Return (x, y) of the center of cell containing provided text 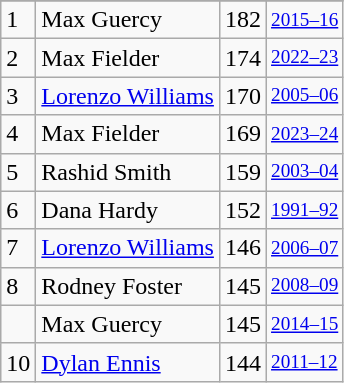
Dylan Ennis (128, 362)
2008–09 (304, 286)
2005–06 (304, 96)
144 (242, 362)
2022–23 (304, 58)
169 (242, 134)
170 (242, 96)
8 (18, 286)
Rashid Smith (128, 172)
2023–24 (304, 134)
2014–15 (304, 324)
Rodney Foster (128, 286)
2003–04 (304, 172)
1 (18, 20)
174 (242, 58)
2011–12 (304, 362)
2 (18, 58)
182 (242, 20)
6 (18, 210)
Dana Hardy (128, 210)
5 (18, 172)
4 (18, 134)
152 (242, 210)
159 (242, 172)
2006–07 (304, 248)
2015–16 (304, 20)
1991–92 (304, 210)
10 (18, 362)
146 (242, 248)
7 (18, 248)
3 (18, 96)
